Identify which cell holds the provided text, then report its (X, Y) central coordinate. 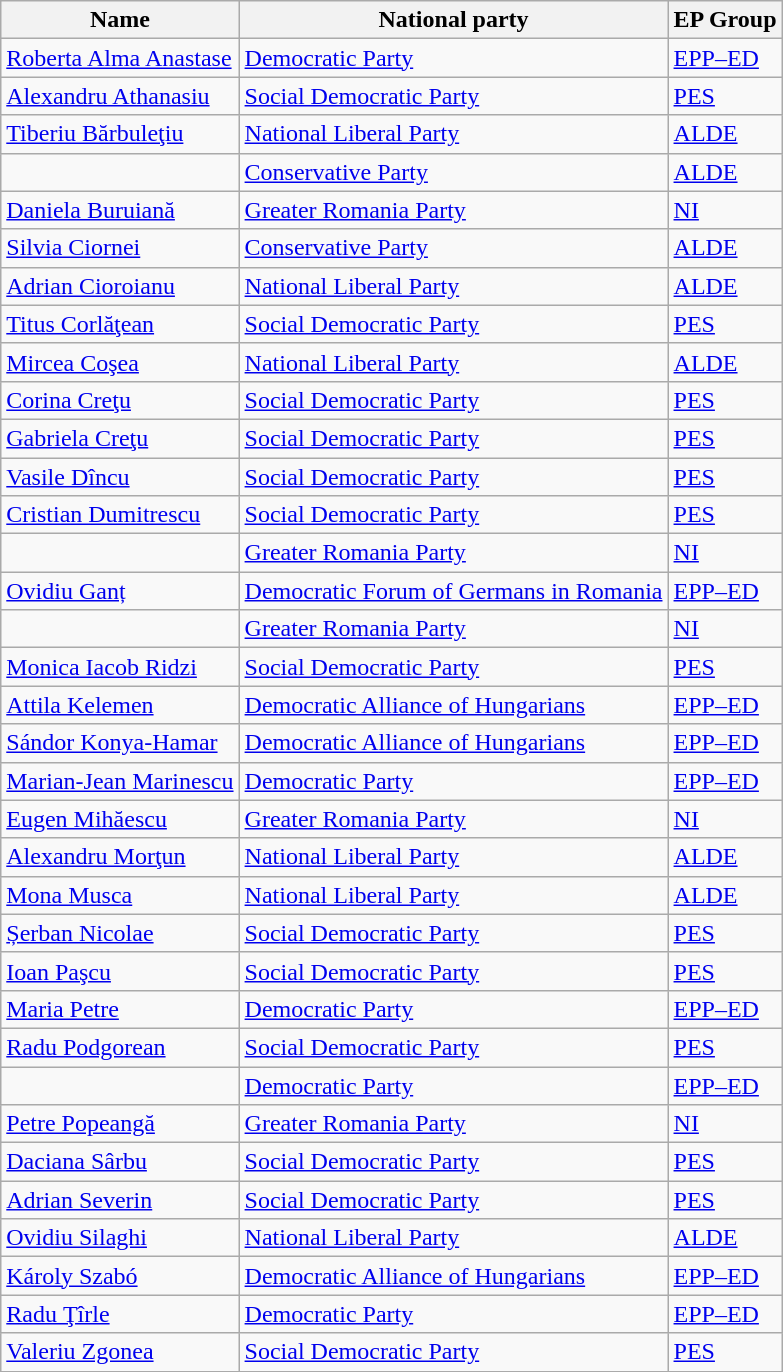
Name (120, 20)
Titus Corlăţean (120, 324)
Maria Petre (120, 1009)
Petre Popeangă (120, 1124)
Valeriu Zgonea (120, 1352)
Șerban Nicolae (120, 933)
Károly Szabó (120, 1276)
National party (454, 20)
Cristian Dumitrescu (120, 515)
Corina Creţu (120, 400)
Monica Iacob Ridzi (120, 667)
Alexandru Athanasiu (120, 96)
Gabriela Creţu (120, 438)
Ovidiu Ganț (120, 591)
Democratic Forum of Germans in Romania (454, 591)
Adrian Cioroianu (120, 286)
Ioan Paşcu (120, 971)
Roberta Alma Anastase (120, 58)
Vasile Dîncu (120, 477)
Ovidiu Silaghi (120, 1238)
Tiberiu Bărbuleţiu (120, 134)
Marian-Jean Marinescu (120, 781)
Mircea Coşea (120, 362)
Daniela Buruiană (120, 210)
Radu Ţîrle (120, 1314)
Eugen Mihăescu (120, 819)
Silvia Ciornei (120, 248)
Sándor Konya-Hamar (120, 743)
Adrian Severin (120, 1200)
Attila Kelemen (120, 705)
Alexandru Morţun (120, 857)
Mona Musca (120, 895)
EP Group (725, 20)
Radu Podgorean (120, 1047)
Daciana Sârbu (120, 1162)
